Pinpoint the cell where the given text exists, returning its [X, Y] midpoint coordinate. 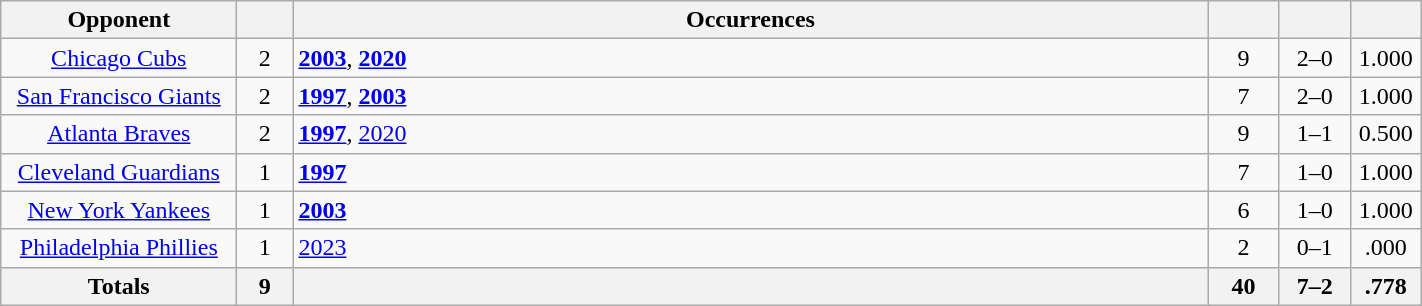
Philadelphia Phillies [119, 248]
Chicago Cubs [119, 58]
1997, 2020 [750, 134]
Cleveland Guardians [119, 172]
.000 [1386, 248]
0.500 [1386, 134]
Opponent [119, 20]
Occurrences [750, 20]
0–1 [1314, 248]
2003, 2020 [750, 58]
San Francisco Giants [119, 96]
.778 [1386, 286]
2023 [750, 248]
1–1 [1314, 134]
2003 [750, 210]
1997 [750, 172]
Atlanta Braves [119, 134]
New York Yankees [119, 210]
7–2 [1314, 286]
40 [1244, 286]
1997, 2003 [750, 96]
6 [1244, 210]
Totals [119, 286]
